Determine the [X, Y] coordinate at the center of the cell enclosing the given text.  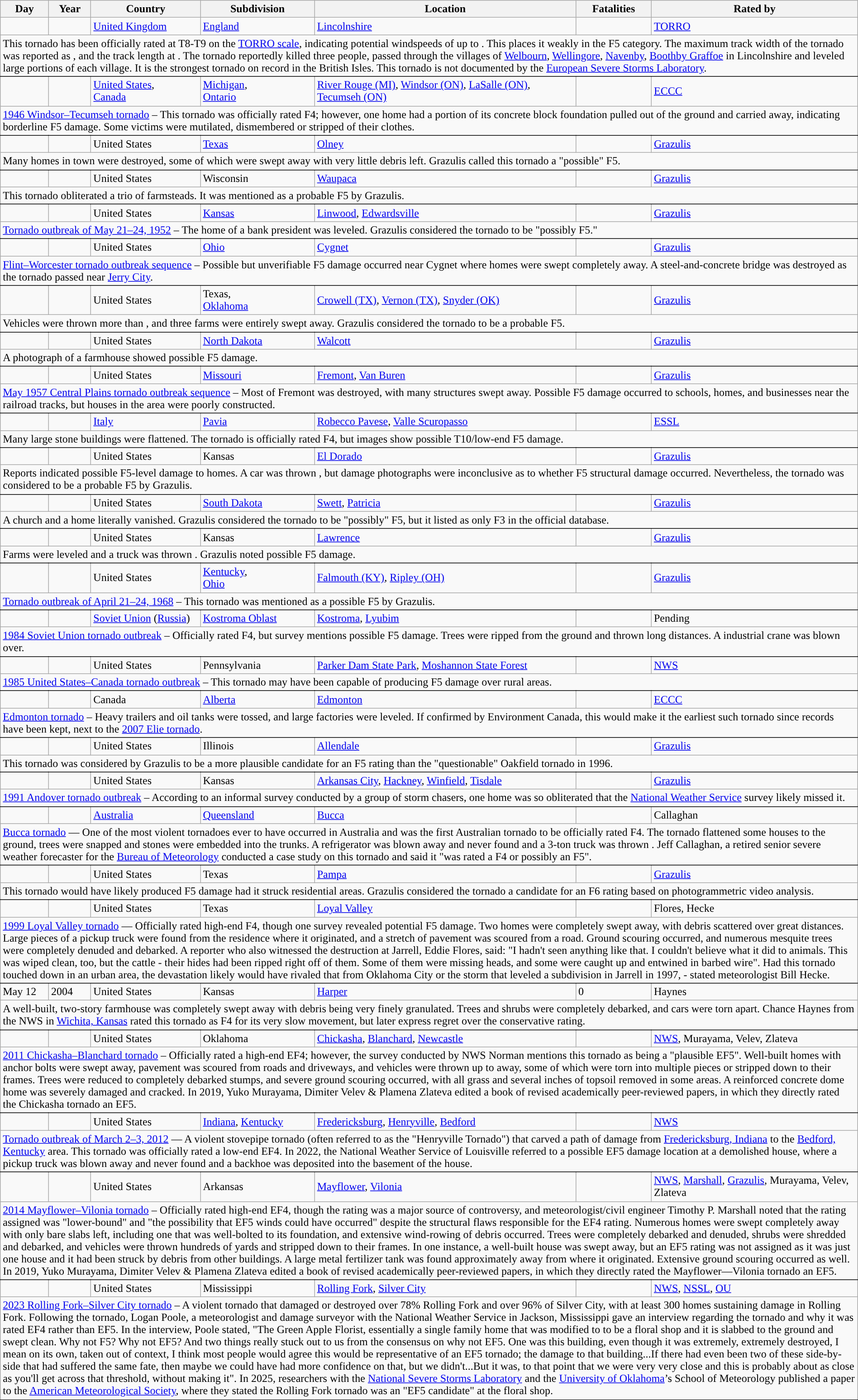
Olney [445, 144]
NWS, NSSL, OU [754, 1288]
Flores, Hecke [754, 908]
A church and a home literally vanished. Grazulis considered the tornado to be "possibly" F5, but it listed as only F3 in the official database. [429, 520]
TORRO [754, 26]
Canada [146, 700]
North Dakota [257, 341]
Fatalities [614, 9]
Rated by [754, 9]
ESSL [754, 422]
Parker Dam State Park, Moshannon State Forest [445, 665]
Bucca [445, 815]
Mississippi [257, 1288]
Australia [146, 815]
Texas,Oklahoma [257, 300]
1985 United States–Canada tornado outbreak – This tornado may have been capable of producing F5 damage over rural areas. [429, 682]
Fremont, Van Buren [445, 375]
NWS, Murayama, Velev, Zlateva [754, 1038]
Pavia [257, 422]
Many large stone buildings were flattened. The tornado is officially rated F4, but images show possible T10/low-end F5 damage. [429, 439]
NWS, Marshall, Grazulis, Murayama, Velev, Zlateva [754, 1186]
Fredericksburg, Henryville, Bedford [445, 1122]
United Kingdom [146, 26]
El Dorado [445, 456]
River Rouge (MI), Windsor (ON), LaSalle (ON), Tecumseh (ON) [445, 91]
Many homes in town were destroyed, some of which were swept away with very little debris left. Grazulis called this tornado a "possible" F5. [429, 161]
Indiana, Kentucky [257, 1122]
Kostroma Oblast [257, 619]
2004 [70, 992]
Callaghan [754, 815]
South Dakota [257, 503]
Oklahoma [257, 1038]
Chickasha, Blanchard, Newcastle [445, 1038]
Lincolnshire [445, 26]
Waupaca [445, 178]
Robecco Pavese, Valle Scuropasso [445, 422]
Allendale [445, 746]
A photograph of a farmhouse showed possible F5 damage. [429, 358]
Vehicles were thrown more than , and three farms were entirely swept away. Grazulis considered the tornado to be a probable F5. [429, 324]
Edmonton [445, 700]
Location [445, 9]
Missouri [257, 375]
This tornado was considered by Grazulis to be a more plausible candidate for an F5 rating than the "questionable" Oakfield tornado in 1996. [429, 763]
Subdivision [257, 9]
Pending [754, 619]
United States,Canada [146, 91]
Cygnet [445, 247]
Linwood, Edwardsville [445, 213]
Ohio [257, 247]
Queensland [257, 815]
Country [146, 9]
Arkansas City, Hackney, Winfield, Tisdale [445, 781]
Loyal Valley [445, 908]
Haynes [754, 992]
Soviet Union (Russia) [146, 619]
Italy [146, 422]
Lawrence [445, 537]
Tornado outbreak of April 21–24, 1968 – This tornado was mentioned as a possible F5 by Grazulis. [429, 601]
Pampa [445, 874]
Mayflower, Vilonia [445, 1186]
Arkansas [257, 1186]
Walcott [445, 341]
Swett, Patricia [445, 503]
Falmouth (KY), Ripley (OH) [445, 577]
Wisconsin [257, 178]
Year [70, 9]
Farms were leveled and a truck was thrown . Grazulis noted possible F5 damage. [429, 554]
Day [24, 9]
Illinois [257, 746]
Rolling Fork, Silver City [445, 1288]
This tornado obliterated a trio of farmsteads. It was mentioned as a probable F5 by Grazulis. [429, 195]
Tornado outbreak of May 21–24, 1952 – The home of a bank president was leveled. Grazulis considered the tornado to be "possibly F5." [429, 230]
Michigan,Ontario [257, 91]
Pennsylvania [257, 665]
Alberta [257, 700]
Kostroma, Lyubim [445, 619]
Harper [445, 992]
May 12 [24, 992]
Kentucky,Ohio [257, 577]
England [257, 26]
0 [614, 992]
Crowell (TX), Vernon (TX), Snyder (OK) [445, 300]
